Provide the (x, y) coordinate of the cell's center where the given text is located.  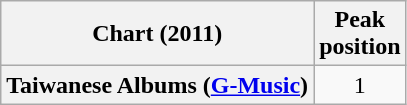
Chart (2011) (158, 34)
Taiwanese Albums (G-Music) (158, 85)
Peakposition (360, 34)
1 (360, 85)
